Extract the (X, Y) coordinate from the center of the cell holding the provided text.  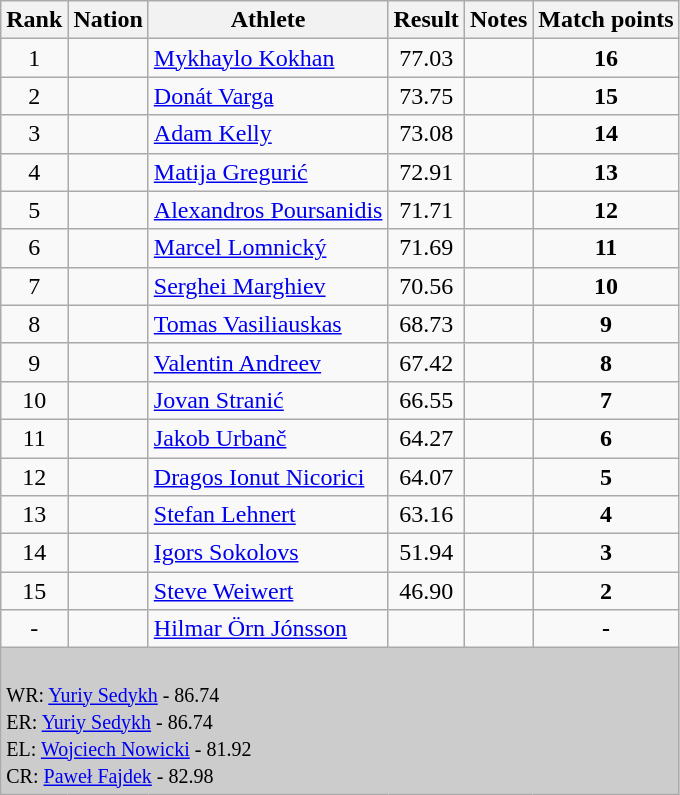
63.16 (426, 515)
Marcel Lomnický (268, 248)
71.69 (426, 248)
Serghei Marghiev (268, 286)
Alexandros Poursanidis (268, 210)
Match points (606, 20)
Mykhaylo Kokhan (268, 58)
Athlete (268, 20)
16 (606, 58)
66.55 (426, 400)
Jovan Stranić (268, 400)
51.94 (426, 553)
Jakob Urbanč (268, 438)
67.42 (426, 362)
77.03 (426, 58)
Hilmar Örn Jónsson (268, 629)
Steve Weiwert (268, 591)
71.71 (426, 210)
Igors Sokolovs (268, 553)
Result (426, 20)
Adam Kelly (268, 134)
73.08 (426, 134)
68.73 (426, 324)
72.91 (426, 172)
WR: Yuriy Sedykh - 86.74ER: Yuriy Sedykh - 86.74 EL: Wojciech Nowicki - 81.92CR: Paweł Fajdek - 82.98 (340, 721)
Matija Gregurić (268, 172)
Dragos Ionut Nicorici (268, 477)
70.56 (426, 286)
Notes (498, 20)
46.90 (426, 591)
Rank (34, 20)
1 (34, 58)
Donát Varga (268, 96)
Nation (108, 20)
Valentin Andreev (268, 362)
Stefan Lehnert (268, 515)
73.75 (426, 96)
64.07 (426, 477)
64.27 (426, 438)
Tomas Vasiliauskas (268, 324)
